Detect which cell encompasses the target text, then output its [x, y] center coordinate. 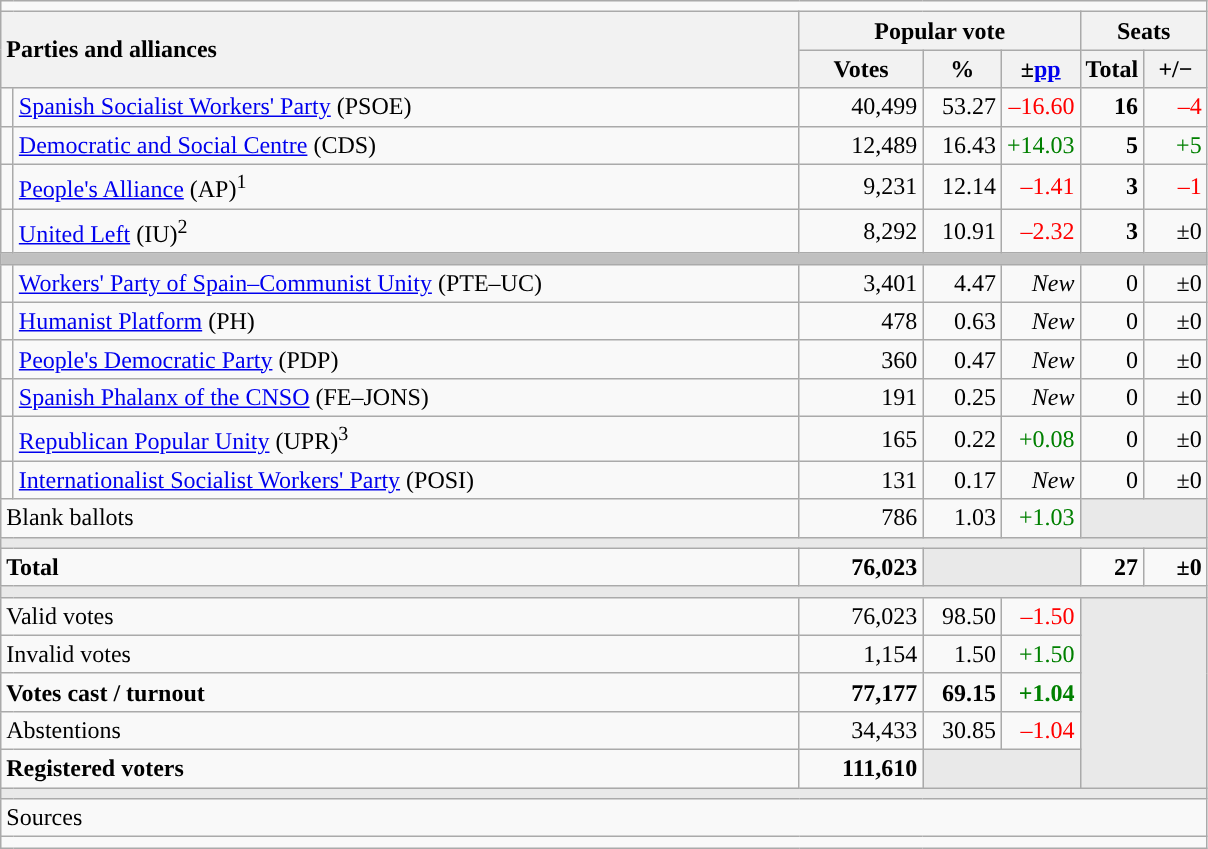
8,292 [861, 232]
People's Democratic Party (PDP) [406, 359]
Sources [604, 818]
0.22 [962, 438]
111,610 [861, 769]
+1.50 [1040, 654]
Votes [861, 69]
30.85 [962, 731]
77,177 [861, 692]
Humanist Platform (PH) [406, 321]
34,433 [861, 731]
1.03 [962, 518]
Spanish Socialist Workers' Party (PSOE) [406, 107]
+1.03 [1040, 518]
98.50 [962, 616]
+/− [1176, 69]
131 [861, 480]
3,401 [861, 283]
786 [861, 518]
4.47 [962, 283]
+1.04 [1040, 692]
27 [1112, 567]
1.50 [962, 654]
Parties and alliances [400, 50]
±pp [1040, 69]
165 [861, 438]
% [962, 69]
People's Alliance (AP)1 [406, 186]
–1.50 [1040, 616]
10.91 [962, 232]
–16.60 [1040, 107]
Internationalist Socialist Workers' Party (POSI) [406, 480]
Democratic and Social Centre (CDS) [406, 145]
Registered voters [400, 769]
12,489 [861, 145]
–1.41 [1040, 186]
1,154 [861, 654]
Abstentions [400, 731]
12.14 [962, 186]
–1 [1176, 186]
+0.08 [1040, 438]
Republican Popular Unity (UPR)3 [406, 438]
Invalid votes [400, 654]
0.25 [962, 397]
191 [861, 397]
–1.04 [1040, 731]
–2.32 [1040, 232]
0.47 [962, 359]
+14.03 [1040, 145]
+5 [1176, 145]
Votes cast / turnout [400, 692]
360 [861, 359]
Popular vote [940, 31]
69.15 [962, 692]
Seats [1144, 31]
16 [1112, 107]
5 [1112, 145]
9,231 [861, 186]
478 [861, 321]
0.63 [962, 321]
Spanish Phalanx of the CNSO (FE–JONS) [406, 397]
Valid votes [400, 616]
Blank ballots [400, 518]
–4 [1176, 107]
United Left (IU)2 [406, 232]
Workers' Party of Spain–Communist Unity (PTE–UC) [406, 283]
40,499 [861, 107]
53.27 [962, 107]
0.17 [962, 480]
16.43 [962, 145]
